Output the (x, y) coordinate of the center of the cell containing the given text.  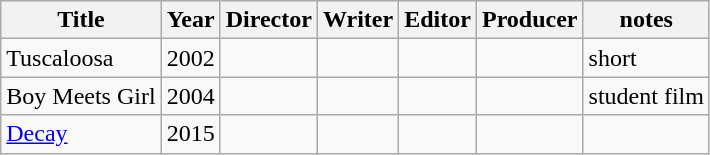
Tuscaloosa (81, 58)
2002 (190, 58)
Director (268, 20)
2004 (190, 96)
Decay (81, 134)
Title (81, 20)
Editor (438, 20)
Boy Meets Girl (81, 96)
2015 (190, 134)
Year (190, 20)
short (646, 58)
student film (646, 96)
notes (646, 20)
Producer (530, 20)
Writer (358, 20)
